Extract the [X, Y] coordinate from the center of the cell holding the provided text.  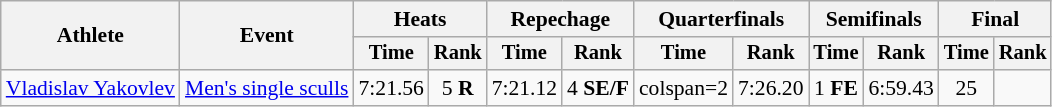
7:21.56 [390, 88]
Semifinals [873, 19]
colspan=2 [684, 88]
4 SE/F [598, 88]
6:59.43 [900, 88]
7:21.12 [524, 88]
Quarterfinals [722, 19]
Athlete [90, 36]
Vladislav Yakovlev [90, 88]
Men's single sculls [267, 88]
1 FE [836, 88]
7:26.20 [770, 88]
Heats [420, 19]
25 [966, 88]
5 R [458, 88]
Final [995, 19]
Repechage [560, 19]
Event [267, 36]
